Extract the (X, Y) coordinate from the center of the cell holding the provided text.  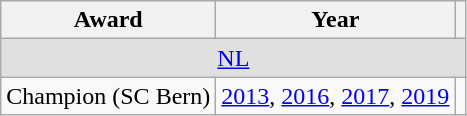
Champion (SC Bern) (108, 96)
Year (336, 20)
2013, 2016, 2017, 2019 (336, 96)
NL (234, 58)
Award (108, 20)
